Detect which cell encompasses the target text, then output its (x, y) center coordinate. 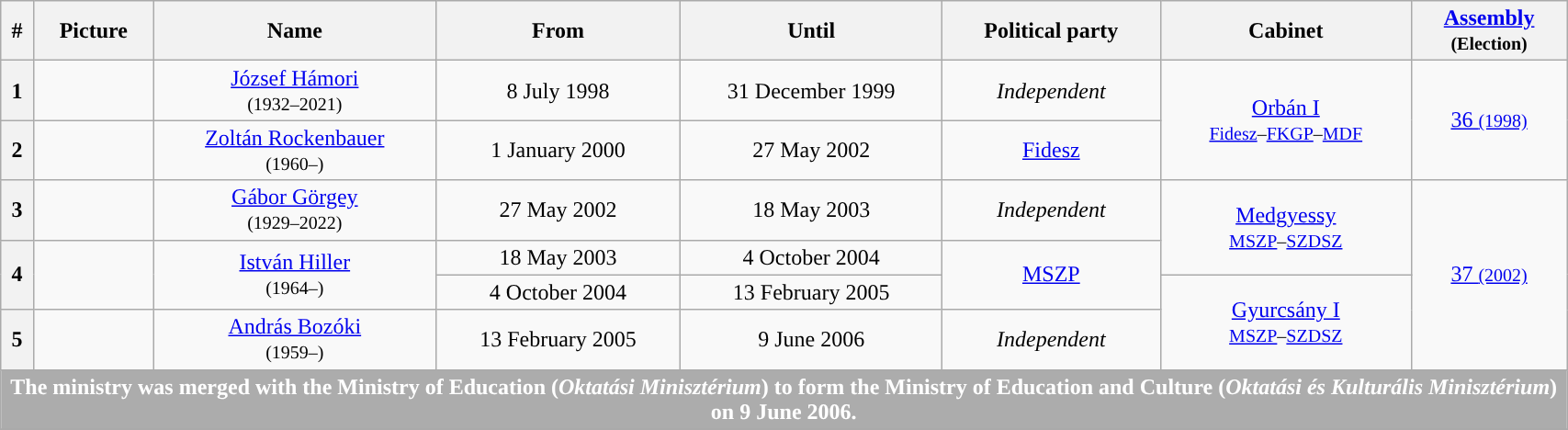
József Hámori(1932–2021) (294, 90)
8 July 1998 (558, 90)
36 (1998) (1490, 120)
3 (17, 209)
Name (294, 31)
5 (17, 340)
4 (17, 275)
31 December 1999 (812, 90)
From (558, 31)
Until (812, 31)
Orbán IFidesz–FKGP–MDF (1286, 120)
Fidesz (1051, 151)
Political party (1051, 31)
1 (17, 90)
# (17, 31)
MedgyessyMSZP–SZDSZ (1286, 228)
1 January 2000 (558, 151)
István Hiller(1964–) (294, 275)
9 June 2006 (812, 340)
Picture (94, 31)
Cabinet (1286, 31)
Zoltán Rockenbauer(1960–) (294, 151)
András Bozóki(1959–) (294, 340)
37 (2002) (1490, 275)
Gábor Görgey(1929–2022) (294, 209)
2 (17, 151)
Assembly(Election) (1490, 31)
MSZP (1051, 275)
Gyurcsány IMSZP–SZDSZ (1286, 322)
